Search for the cell housing the specified text and yield its [x, y] center coordinate. 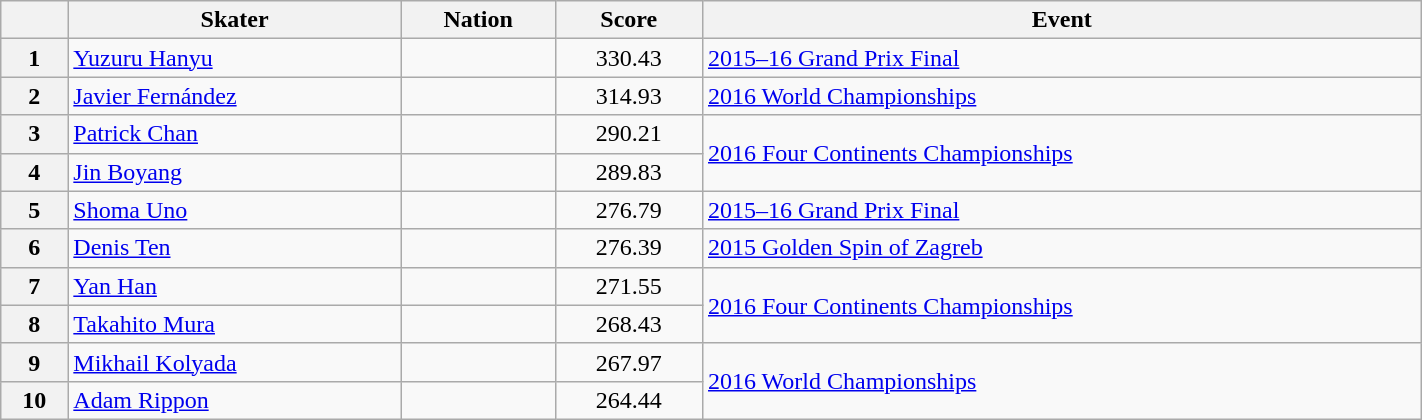
10 [34, 400]
Mikhail Kolyada [235, 362]
1 [34, 58]
267.97 [628, 362]
Denis Ten [235, 248]
Takahito Mura [235, 324]
271.55 [628, 286]
Yuzuru Hanyu [235, 58]
Jin Boyang [235, 172]
8 [34, 324]
Yan Han [235, 286]
3 [34, 134]
Javier Fernández [235, 96]
264.44 [628, 400]
2 [34, 96]
9 [34, 362]
6 [34, 248]
Event [1062, 20]
5 [34, 210]
290.21 [628, 134]
2015 Golden Spin of Zagreb [1062, 248]
330.43 [628, 58]
276.79 [628, 210]
268.43 [628, 324]
Score [628, 20]
289.83 [628, 172]
Nation [478, 20]
Adam Rippon [235, 400]
4 [34, 172]
7 [34, 286]
276.39 [628, 248]
Shoma Uno [235, 210]
Skater [235, 20]
314.93 [628, 96]
Patrick Chan [235, 134]
